Return the (x, y) coordinate for the center point of the cell that contains the specified text.  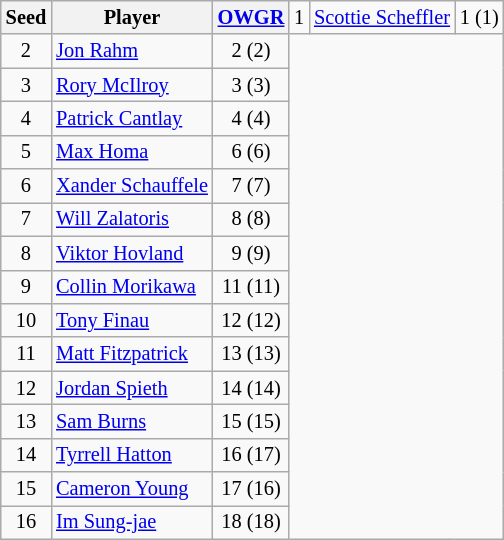
Collin Morikawa (132, 287)
Will Zalatoris (132, 219)
5 (26, 152)
Sam Burns (132, 421)
6 (26, 186)
1 (299, 17)
17 (16) (251, 489)
Jordan Spieth (132, 388)
Rory McIlroy (132, 85)
Scottie Scheffler (382, 17)
12 (26, 388)
Cameron Young (132, 489)
Matt Fitzpatrick (132, 354)
Viktor Hovland (132, 253)
Seed (26, 17)
3 (26, 85)
8 (8) (251, 219)
10 (26, 320)
14 (26, 455)
4 (4) (251, 118)
1 (1) (480, 17)
8 (26, 253)
15 (15) (251, 421)
16 (26, 522)
14 (14) (251, 388)
4 (26, 118)
7 (26, 219)
18 (18) (251, 522)
16 (17) (251, 455)
11 (26, 354)
Xander Schauffele (132, 186)
9 (26, 287)
2 (2) (251, 51)
13 (13) (251, 354)
2 (26, 51)
OWGR (251, 17)
6 (6) (251, 152)
9 (9) (251, 253)
Tony Finau (132, 320)
11 (11) (251, 287)
Jon Rahm (132, 51)
Player (132, 17)
3 (3) (251, 85)
Max Homa (132, 152)
7 (7) (251, 186)
15 (26, 489)
13 (26, 421)
12 (12) (251, 320)
Patrick Cantlay (132, 118)
Im Sung-jae (132, 522)
Tyrrell Hatton (132, 455)
